Detect which cell encompasses the target text, then output its (X, Y) center coordinate. 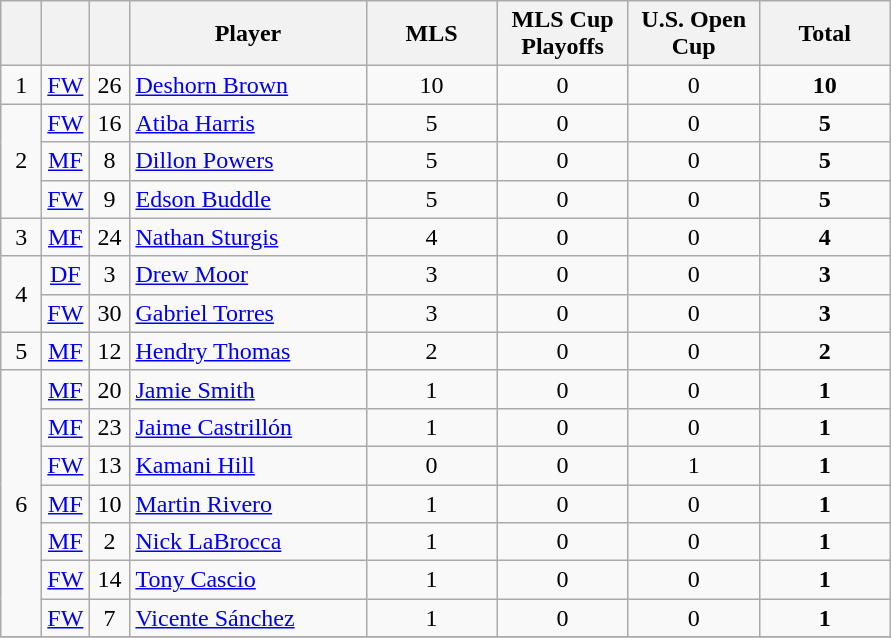
Nick LaBrocca (248, 542)
Dillon Powers (248, 161)
MLS (432, 34)
20 (110, 389)
Drew Moor (248, 275)
26 (110, 85)
Atiba Harris (248, 123)
Kamani Hill (248, 465)
Total (824, 34)
14 (110, 580)
Player (248, 34)
Martin Rivero (248, 503)
DF (66, 275)
Nathan Sturgis (248, 237)
Gabriel Torres (248, 313)
9 (110, 199)
13 (110, 465)
7 (110, 618)
23 (110, 427)
6 (22, 503)
Deshorn Brown (248, 85)
Hendry Thomas (248, 351)
Vicente Sánchez (248, 618)
Edson Buddle (248, 199)
30 (110, 313)
Jamie Smith (248, 389)
U.S. Open Cup (694, 34)
24 (110, 237)
Tony Cascio (248, 580)
8 (110, 161)
MLS Cup Playoffs (562, 34)
Jaime Castrillón (248, 427)
12 (110, 351)
16 (110, 123)
